Extract the (X, Y) coordinate from the center of the cell holding the provided text.  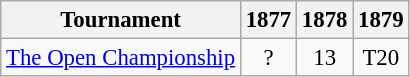
1879 (381, 20)
The Open Championship (121, 58)
1878 (325, 20)
? (268, 58)
1877 (268, 20)
13 (325, 58)
T20 (381, 58)
Tournament (121, 20)
